Search for the cell housing the specified text and yield its (x, y) center coordinate. 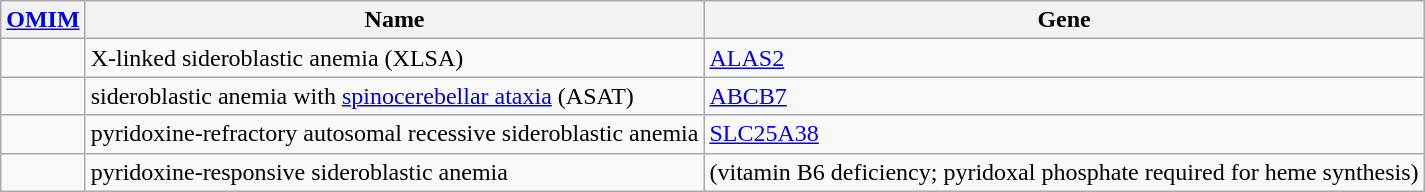
SLC25A38 (1064, 134)
X-linked sideroblastic anemia (XLSA) (394, 58)
sideroblastic anemia with spinocerebellar ataxia (ASAT) (394, 96)
Name (394, 20)
ALAS2 (1064, 58)
ABCB7 (1064, 96)
pyridoxine-responsive sideroblastic anemia (394, 172)
(vitamin B6 deficiency; pyridoxal phosphate required for heme synthesis) (1064, 172)
OMIM (43, 20)
pyridoxine-refractory autosomal recessive sideroblastic anemia (394, 134)
Gene (1064, 20)
